Detect which cell encompasses the target text, then output its (X, Y) center coordinate. 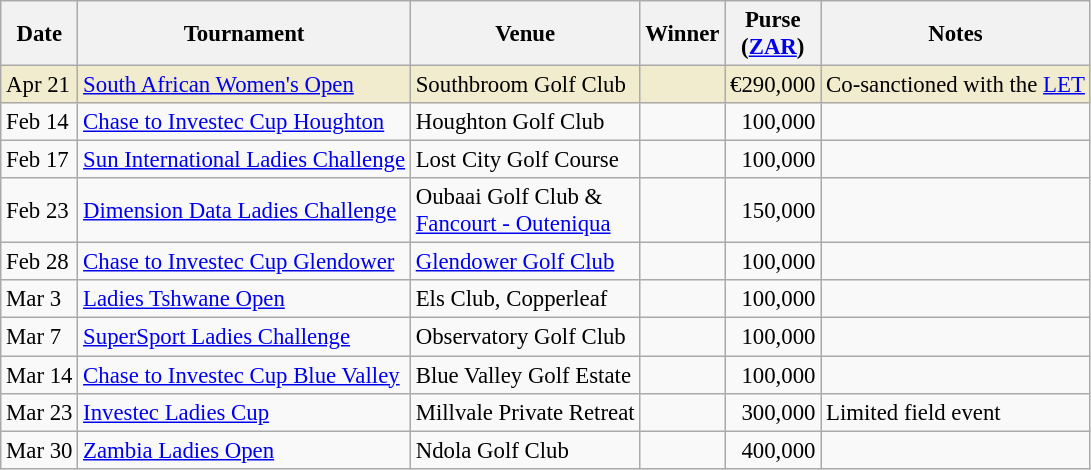
Limited field event (956, 412)
Els Club, Copperleaf (524, 299)
Feb 28 (40, 262)
Date (40, 34)
Notes (956, 34)
Feb 23 (40, 210)
Oubaai Golf Club &Fancourt - Outeniqua (524, 210)
Co-sanctioned with the LET (956, 85)
Winner (682, 34)
Tournament (244, 34)
Mar 7 (40, 337)
Mar 30 (40, 450)
Apr 21 (40, 85)
Zambia Ladies Open (244, 450)
Chase to Investec Cup Glendower (244, 262)
Chase to Investec Cup Houghton (244, 122)
Glendower Golf Club (524, 262)
SuperSport Ladies Challenge (244, 337)
Chase to Investec Cup Blue Valley (244, 375)
Feb 17 (40, 160)
Mar 14 (40, 375)
Mar 23 (40, 412)
€290,000 (773, 85)
South African Women's Open (244, 85)
Houghton Golf Club (524, 122)
Venue (524, 34)
Sun International Ladies Challenge (244, 160)
Ladies Tshwane Open (244, 299)
Southbroom Golf Club (524, 85)
400,000 (773, 450)
150,000 (773, 210)
Mar 3 (40, 299)
Purse(ZAR) (773, 34)
Lost City Golf Course (524, 160)
300,000 (773, 412)
Dimension Data Ladies Challenge (244, 210)
Observatory Golf Club (524, 337)
Ndola Golf Club (524, 450)
Feb 14 (40, 122)
Millvale Private Retreat (524, 412)
Investec Ladies Cup (244, 412)
Blue Valley Golf Estate (524, 375)
